From the cell containing the given text, extract its center point as (X, Y) coordinate. 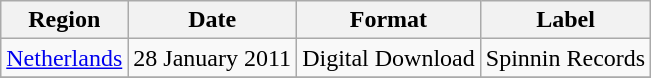
Date (212, 20)
Label (565, 20)
28 January 2011 (212, 58)
Spinnin Records (565, 58)
Digital Download (389, 58)
Region (64, 20)
Format (389, 20)
Netherlands (64, 58)
